Pinpoint the cell where the given text exists, returning its [X, Y] midpoint coordinate. 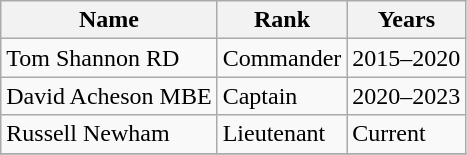
2015–2020 [406, 58]
David Acheson MBE [109, 96]
Name [109, 20]
Years [406, 20]
2020–2023 [406, 96]
Lieutenant [282, 134]
Tom Shannon RD [109, 58]
Current [406, 134]
Russell Newham [109, 134]
Captain [282, 96]
Rank [282, 20]
Commander [282, 58]
